Locate the cell with the specified text and output its [X, Y] center coordinate. 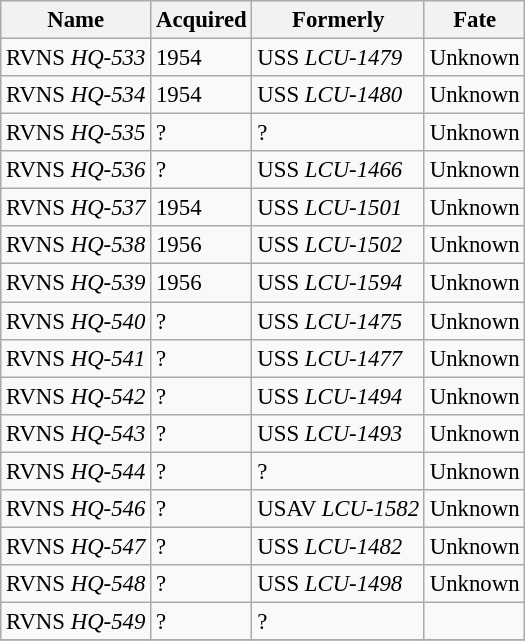
RVNS HQ-541 [76, 358]
Acquired [202, 20]
RVNS HQ-538 [76, 245]
USS LCU-1494 [338, 396]
RVNS HQ-542 [76, 396]
USS LCU-1477 [338, 358]
RVNS HQ-539 [76, 283]
USAV LCU-1582 [338, 509]
USS LCU-1501 [338, 208]
USS LCU-1466 [338, 170]
USS LCU-1493 [338, 433]
RVNS HQ-544 [76, 471]
RVNS HQ-547 [76, 546]
Formerly [338, 20]
RVNS HQ-549 [76, 621]
Name [76, 20]
RVNS HQ-548 [76, 584]
USS LCU-1475 [338, 321]
RVNS HQ-535 [76, 133]
RVNS HQ-534 [76, 95]
RVNS HQ-536 [76, 170]
RVNS HQ-537 [76, 208]
USS LCU-1498 [338, 584]
USS LCU-1482 [338, 546]
USS LCU-1594 [338, 283]
Fate [474, 20]
RVNS HQ-543 [76, 433]
USS LCU-1502 [338, 245]
USS LCU-1480 [338, 95]
RVNS HQ-546 [76, 509]
RVNS HQ-533 [76, 58]
RVNS HQ-540 [76, 321]
USS LCU-1479 [338, 58]
